Output the [X, Y] coordinate of the center of the cell containing the given text.  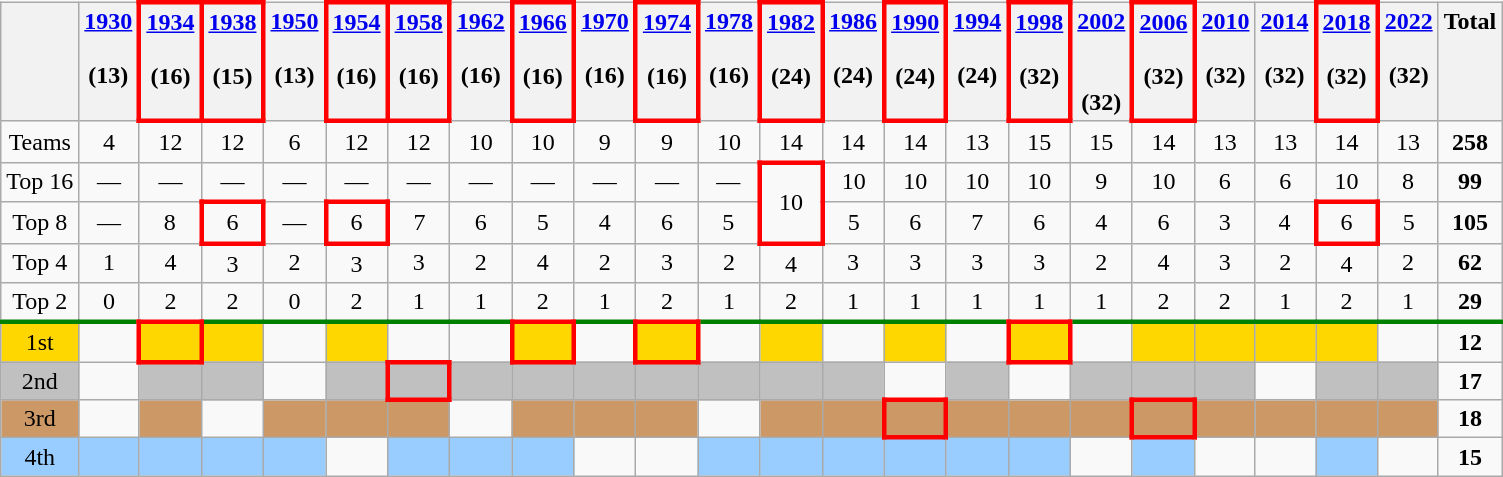
Top 16 [40, 182]
Top 8 [40, 222]
1986 (24) [853, 62]
1990 (24) [915, 62]
1954 (16) [357, 62]
2018 (32) [1347, 62]
1994 (24) [977, 62]
17 [1470, 381]
1998 (32) [1039, 62]
1974 (16) [667, 62]
2002 (32) [1101, 62]
1970 (16) [605, 62]
2010 (32) [1224, 62]
1938 (15) [232, 62]
1930 (13) [110, 62]
1982 (24) [791, 62]
Teams [40, 142]
1958 (16) [419, 62]
99 [1470, 182]
18 [1470, 419]
2022 (32) [1408, 62]
Top 4 [40, 263]
3rd [40, 419]
1978 (16) [729, 62]
1st [40, 342]
2014 (32) [1286, 62]
1950 (13) [294, 62]
258 [1470, 142]
Top 2 [40, 303]
2006 (32) [1163, 62]
2nd [40, 381]
1966 (16) [543, 62]
105 [1470, 222]
1962 (16) [481, 62]
1934 (16) [170, 62]
62 [1470, 263]
Total [1470, 62]
4th [40, 457]
29 [1470, 303]
